Find where the given text appears and provide that cell's center as (x, y) coordinate. 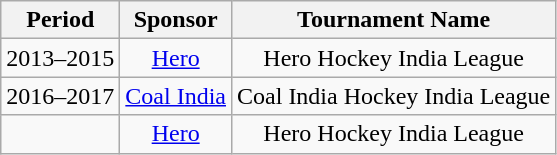
Sponsor (176, 20)
Coal India Hockey India League (394, 96)
Coal India (176, 96)
Period (60, 20)
2016–2017 (60, 96)
Tournament Name (394, 20)
2013–2015 (60, 58)
